Search for the cell housing the specified text and yield its [x, y] center coordinate. 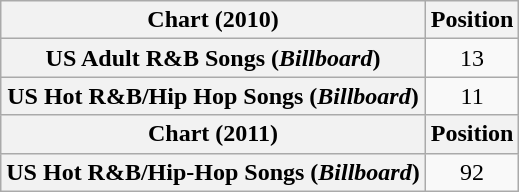
Chart (2010) [213, 20]
92 [472, 172]
11 [472, 96]
US Adult R&B Songs (Billboard) [213, 58]
Chart (2011) [213, 134]
13 [472, 58]
US Hot R&B/Hip Hop Songs (Billboard) [213, 96]
US Hot R&B/Hip-Hop Songs (Billboard) [213, 172]
